Locate the cell with the specified text and output its (x, y) center coordinate. 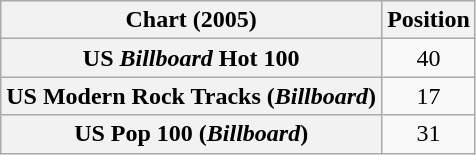
40 (429, 58)
US Modern Rock Tracks (Billboard) (192, 96)
US Billboard Hot 100 (192, 58)
Position (429, 20)
Chart (2005) (192, 20)
US Pop 100 (Billboard) (192, 134)
17 (429, 96)
31 (429, 134)
